Identify which cell holds the provided text, then report its (x, y) central coordinate. 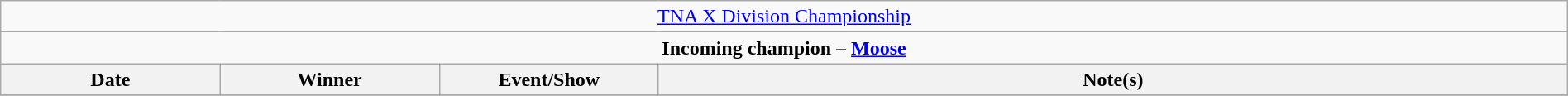
Date (111, 79)
Note(s) (1113, 79)
Incoming champion – Moose (784, 48)
TNA X Division Championship (784, 17)
Winner (329, 79)
Event/Show (549, 79)
